Extract the (X, Y) coordinate from the center of the cell holding the provided text.  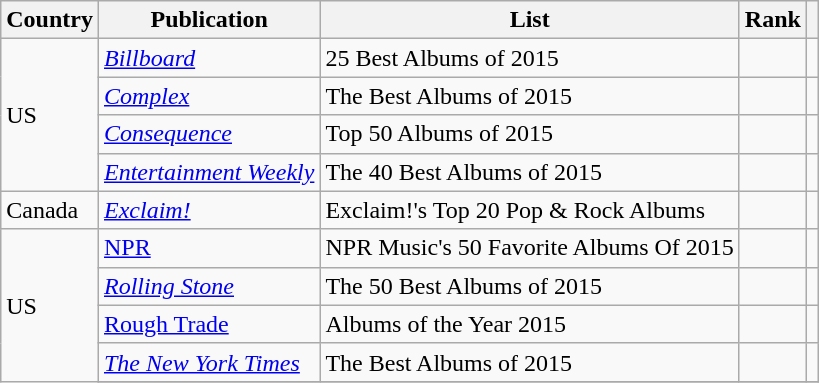
Exclaim!'s Top 20 Pop & Rock Albums (530, 210)
The 50 Best Albums of 2015 (530, 286)
Billboard (208, 58)
NPR (208, 248)
Rolling Stone (208, 286)
Top 50 Albums of 2015 (530, 134)
Publication (208, 20)
Canada (50, 210)
List (530, 20)
Complex (208, 96)
The New York Times (208, 362)
Country (50, 20)
Exclaim! (208, 210)
Entertainment Weekly (208, 172)
NPR Music's 50 Favorite Albums Of 2015 (530, 248)
Albums of the Year 2015 (530, 324)
The 40 Best Albums of 2015 (530, 172)
25 Best Albums of 2015 (530, 58)
Rank (772, 20)
Rough Trade (208, 324)
Consequence (208, 134)
